Identify which cell holds the provided text, then report its (X, Y) central coordinate. 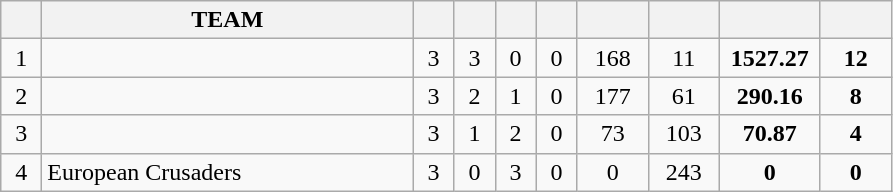
European Crusaders (228, 172)
103 (684, 134)
168 (612, 58)
8 (856, 96)
290.16 (770, 96)
1527.27 (770, 58)
70.87 (770, 134)
61 (684, 96)
12 (856, 58)
243 (684, 172)
177 (612, 96)
73 (612, 134)
TEAM (228, 20)
11 (684, 58)
